Search for the cell housing the specified text and yield its [X, Y] center coordinate. 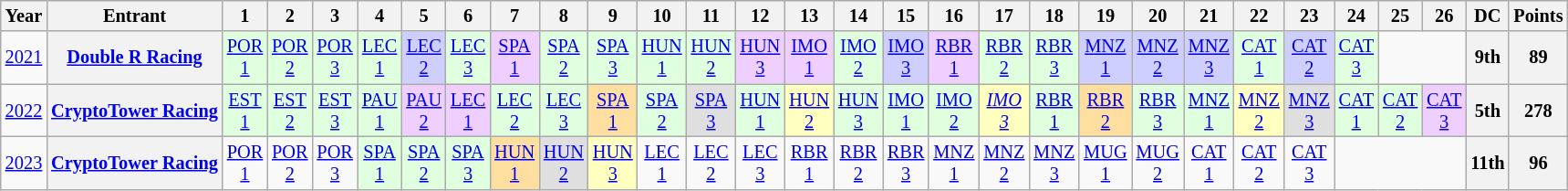
16 [954, 16]
26 [1444, 16]
PAU1 [379, 111]
3 [334, 16]
Double R Racing [135, 58]
17 [1003, 16]
25 [1400, 16]
8 [564, 16]
EST1 [244, 111]
Points [1538, 16]
EST2 [290, 111]
10 [662, 16]
2021 [24, 58]
19 [1106, 16]
2023 [24, 163]
11th [1487, 163]
24 [1356, 16]
18 [1054, 16]
4 [379, 16]
2 [290, 16]
13 [809, 16]
23 [1310, 16]
PAU2 [423, 111]
20 [1158, 16]
21 [1210, 16]
MUG2 [1158, 163]
22 [1259, 16]
6 [468, 16]
14 [858, 16]
DC [1487, 16]
15 [906, 16]
9th [1487, 58]
2022 [24, 111]
11 [711, 16]
96 [1538, 163]
Entrant [135, 16]
7 [514, 16]
5 [423, 16]
278 [1538, 111]
1 [244, 16]
MUG1 [1106, 163]
9 [613, 16]
5th [1487, 111]
EST3 [334, 111]
89 [1538, 58]
Year [24, 16]
12 [760, 16]
